From the cell containing the given text, extract its center point as [X, Y] coordinate. 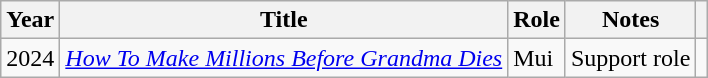
How To Make Millions Before Grandma Dies [284, 58]
Notes [630, 20]
Support role [630, 58]
Title [284, 20]
Year [30, 20]
Role [537, 20]
Mui [537, 58]
2024 [30, 58]
